Find where the given text appears and provide that cell's center as (x, y) coordinate. 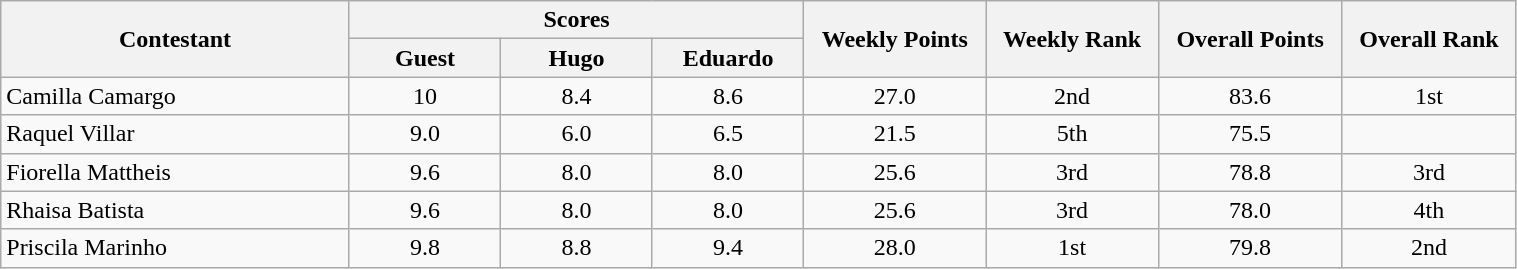
21.5 (895, 134)
78.8 (1250, 172)
8.8 (577, 248)
8.6 (728, 96)
Hugo (577, 58)
Weekly Points (895, 39)
83.6 (1250, 96)
4th (1429, 210)
Overall Points (1250, 39)
5th (1072, 134)
Eduardo (728, 58)
Priscila Marinho (175, 248)
Raquel Villar (175, 134)
Weekly Rank (1072, 39)
9.0 (425, 134)
8.4 (577, 96)
Camilla Camargo (175, 96)
75.5 (1250, 134)
10 (425, 96)
28.0 (895, 248)
6.5 (728, 134)
Guest (425, 58)
9.8 (425, 248)
9.4 (728, 248)
78.0 (1250, 210)
6.0 (577, 134)
Overall Rank (1429, 39)
Fiorella Mattheis (175, 172)
Scores (576, 20)
Rhaisa Batista (175, 210)
27.0 (895, 96)
Contestant (175, 39)
79.8 (1250, 248)
